Identify which cell holds the provided text, then report its [x, y] central coordinate. 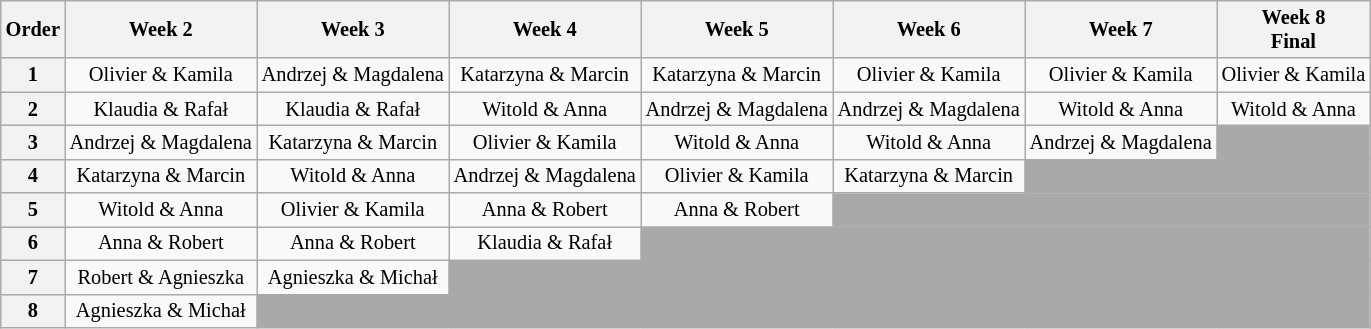
Week 6 [929, 29]
7 [33, 277]
Week 2 [161, 29]
Week 7 [1121, 29]
5 [33, 210]
6 [33, 243]
Week 4 [545, 29]
1 [33, 75]
4 [33, 176]
Week 3 [353, 29]
Order [33, 29]
8 [33, 311]
Week 8Final [1294, 29]
Robert & Agnieszka [161, 277]
3 [33, 142]
2 [33, 109]
Week 5 [737, 29]
